Return [X, Y] of the center of cell containing provided text 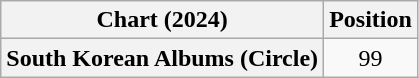
Position [371, 20]
Chart (2024) [162, 20]
99 [371, 58]
South Korean Albums (Circle) [162, 58]
